Detect which cell encompasses the target text, then output its [X, Y] center coordinate. 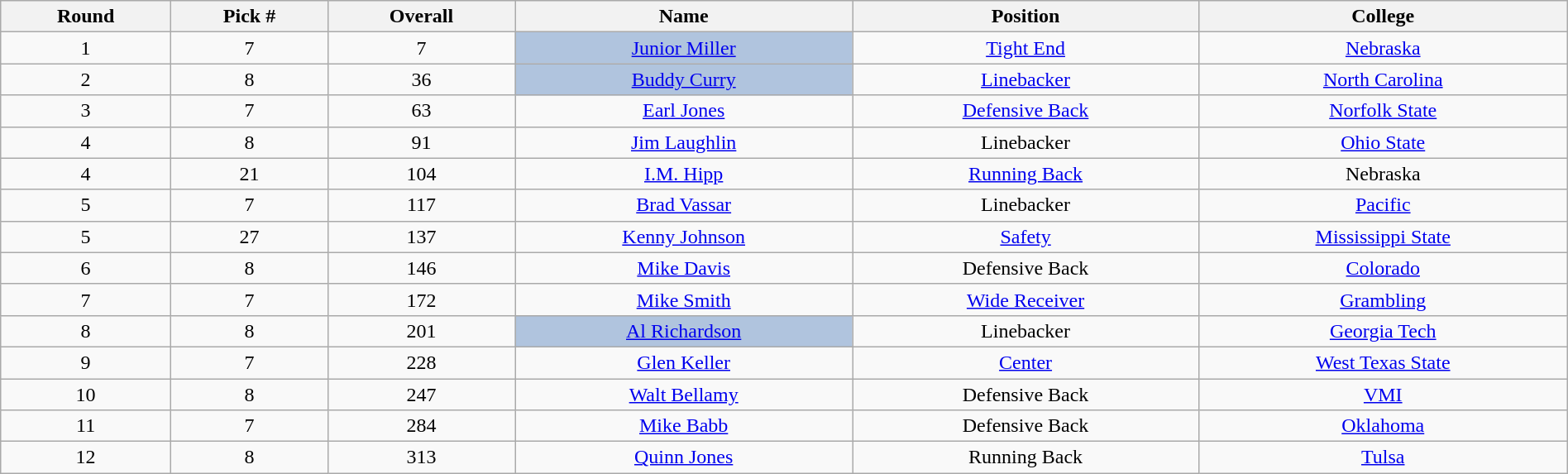
Pacific [1383, 205]
Georgia Tech [1383, 331]
137 [422, 237]
Jim Laughlin [683, 142]
Ohio State [1383, 142]
Kenny Johnson [683, 237]
172 [422, 299]
9 [86, 362]
1 [86, 48]
I.M. Hipp [683, 174]
247 [422, 395]
Mike Babb [683, 426]
201 [422, 331]
Colorado [1383, 268]
Round [86, 17]
Position [1025, 17]
36 [422, 79]
North Carolina [1383, 79]
Grambling [1383, 299]
63 [422, 111]
6 [86, 268]
Center [1025, 362]
West Texas State [1383, 362]
Name [683, 17]
27 [249, 237]
91 [422, 142]
10 [86, 395]
Tulsa [1383, 457]
146 [422, 268]
284 [422, 426]
104 [422, 174]
Pick # [249, 17]
Overall [422, 17]
Buddy Curry [683, 79]
Junior Miller [683, 48]
Oklahoma [1383, 426]
Al Richardson [683, 331]
Earl Jones [683, 111]
Mike Smith [683, 299]
College [1383, 17]
3 [86, 111]
Brad Vassar [683, 205]
Walt Bellamy [683, 395]
Wide Receiver [1025, 299]
21 [249, 174]
12 [86, 457]
Glen Keller [683, 362]
Safety [1025, 237]
Norfolk State [1383, 111]
Quinn Jones [683, 457]
Tight End [1025, 48]
228 [422, 362]
Mike Davis [683, 268]
Mississippi State [1383, 237]
2 [86, 79]
VMI [1383, 395]
313 [422, 457]
117 [422, 205]
11 [86, 426]
